Search for the cell housing the specified text and yield its [X, Y] center coordinate. 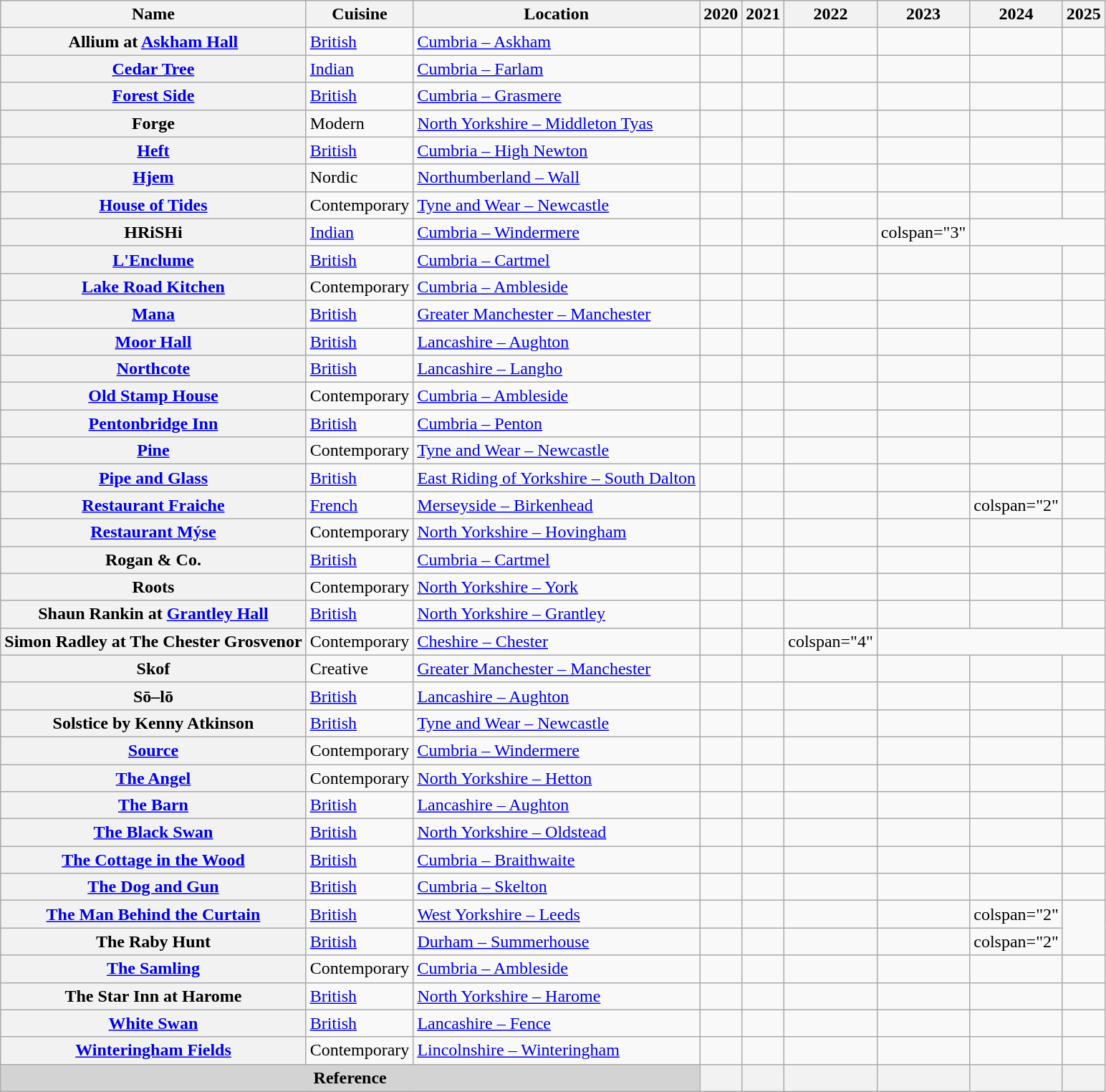
Hjem [153, 178]
Source [153, 750]
North Yorkshire – Harome [557, 996]
East Riding of Yorkshire – South Dalton [557, 478]
The Black Swan [153, 833]
Pentonbridge Inn [153, 423]
Rogan & Co. [153, 560]
Cumbria – Farlam [557, 69]
Cumbria – Skelton [557, 887]
Cumbria – Penton [557, 423]
Location [557, 14]
North Yorkshire – Grantley [557, 614]
colspan="4" [831, 641]
2021 [764, 14]
Cedar Tree [153, 69]
Solstice by Kenny Atkinson [153, 723]
colspan="3" [923, 232]
Heft [153, 150]
The Star Inn at Harome [153, 996]
Durham – Summerhouse [557, 942]
The Man Behind the Curtain [153, 914]
The Dog and Gun [153, 887]
Moor Hall [153, 342]
2024 [1016, 14]
The Cottage in the Wood [153, 860]
Skof [153, 669]
Pine [153, 451]
2023 [923, 14]
Creative [360, 669]
Sō–lō [153, 696]
Modern [360, 123]
Roots [153, 587]
Cumbria – Braithwaite [557, 860]
Forest Side [153, 96]
Nordic [360, 178]
House of Tides [153, 205]
Merseyside – Birkenhead [557, 505]
White Swan [153, 1023]
2020 [721, 14]
Lincolnshire – Winteringham [557, 1050]
Restaurant Fraiche [153, 505]
HRiSHi [153, 232]
Lancashire – Fence [557, 1023]
Mana [153, 314]
North Yorkshire – Middleton Tyas [557, 123]
Reference [350, 1078]
Northcote [153, 369]
North Yorkshire – Oldstead [557, 833]
Allium at Askham Hall [153, 42]
Lake Road Kitchen [153, 287]
Forge [153, 123]
Restaurant Mýse [153, 532]
The Barn [153, 805]
French [360, 505]
The Raby Hunt [153, 942]
Cuisine [360, 14]
Cumbria – High Newton [557, 150]
West Yorkshire – Leeds [557, 914]
Lancashire – Langho [557, 369]
Shaun Rankin at Grantley Hall [153, 614]
Name [153, 14]
North Yorkshire – Hovingham [557, 532]
L'Enclume [153, 259]
Pipe and Glass [153, 478]
The Samling [153, 969]
North Yorkshire – York [557, 587]
Cumbria – Askham [557, 42]
2022 [831, 14]
2025 [1083, 14]
The Angel [153, 777]
North Yorkshire – Hetton [557, 777]
Simon Radley at The Chester Grosvenor [153, 641]
Old Stamp House [153, 396]
Winteringham Fields [153, 1050]
Cheshire – Chester [557, 641]
Cumbria – Grasmere [557, 96]
Northumberland – Wall [557, 178]
